Return the [X, Y] coordinate for the center point of the cell that contains the specified text.  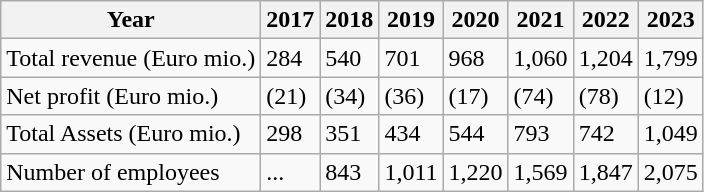
(78) [606, 96]
... [290, 172]
1,049 [670, 134]
1,011 [411, 172]
1,204 [606, 58]
(74) [540, 96]
Number of employees [131, 172]
2,075 [670, 172]
1,799 [670, 58]
(36) [411, 96]
Year [131, 20]
(17) [476, 96]
1,220 [476, 172]
544 [476, 134]
(34) [350, 96]
1,847 [606, 172]
2023 [670, 20]
(12) [670, 96]
1,060 [540, 58]
793 [540, 134]
Net profit (Euro mio.) [131, 96]
(21) [290, 96]
2022 [606, 20]
298 [290, 134]
Total Assets (Euro mio.) [131, 134]
2020 [476, 20]
434 [411, 134]
351 [350, 134]
742 [606, 134]
2021 [540, 20]
Total revenue (Euro mio.) [131, 58]
1,569 [540, 172]
540 [350, 58]
2017 [290, 20]
968 [476, 58]
843 [350, 172]
2019 [411, 20]
701 [411, 58]
284 [290, 58]
2018 [350, 20]
